Determine the (X, Y) coordinate at the center of the cell enclosing the given text.  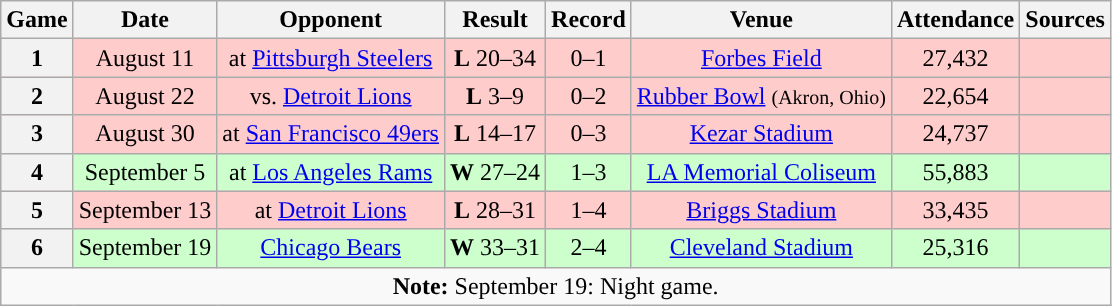
Sources (1066, 20)
Opponent (331, 20)
0–1 (589, 58)
Note: September 19: Night game. (556, 286)
September 13 (145, 210)
1–4 (589, 210)
W 33–31 (494, 248)
5 (37, 210)
at Pittsburgh Steelers (331, 58)
at Detroit Lions (331, 210)
Forbes Field (761, 58)
L 20–34 (494, 58)
Date (145, 20)
August 30 (145, 134)
Cleveland Stadium (761, 248)
2 (37, 96)
6 (37, 248)
at San Francisco 49ers (331, 134)
Briggs Stadium (761, 210)
vs. Detroit Lions (331, 96)
August 22 (145, 96)
September 5 (145, 172)
Venue (761, 20)
0–3 (589, 134)
33,435 (955, 210)
55,883 (955, 172)
Game (37, 20)
L 14–17 (494, 134)
4 (37, 172)
Attendance (955, 20)
W 27–24 (494, 172)
0–2 (589, 96)
24,737 (955, 134)
2–4 (589, 248)
L 3–9 (494, 96)
1 (37, 58)
L 28–31 (494, 210)
Rubber Bowl (Akron, Ohio) (761, 96)
September 19 (145, 248)
1–3 (589, 172)
LA Memorial Coliseum (761, 172)
25,316 (955, 248)
3 (37, 134)
Kezar Stadium (761, 134)
Chicago Bears (331, 248)
at Los Angeles Rams (331, 172)
August 11 (145, 58)
27,432 (955, 58)
22,654 (955, 96)
Result (494, 20)
Record (589, 20)
